Scan for the cell matching the given text and deliver its [x, y] coordinate at center. 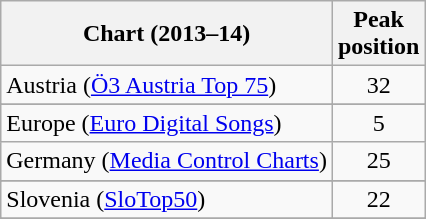
22 [378, 199]
5 [378, 123]
Austria (Ö3 Austria Top 75) [167, 85]
Slovenia (SloTop50) [167, 199]
Chart (2013–14) [167, 34]
25 [378, 161]
Europe (Euro Digital Songs) [167, 123]
Germany (Media Control Charts) [167, 161]
Peakposition [378, 34]
32 [378, 85]
